Detect which cell encompasses the target text, then output its [x, y] center coordinate. 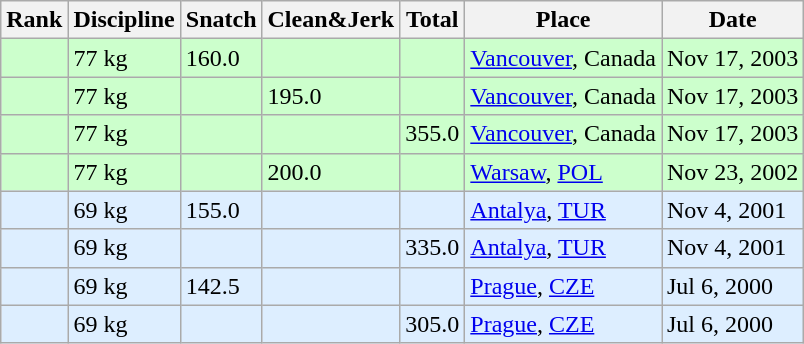
142.5 [221, 286]
305.0 [432, 324]
155.0 [221, 210]
Snatch [221, 20]
Place [564, 20]
160.0 [221, 58]
Clean&Jerk [331, 20]
200.0 [331, 172]
355.0 [432, 134]
Warsaw, POL [564, 172]
Discipline [124, 20]
Total [432, 20]
Rank [34, 20]
195.0 [331, 96]
Date [733, 20]
335.0 [432, 248]
Nov 23, 2002 [733, 172]
